Extract the (x, y) coordinate from the center of the cell holding the provided text.  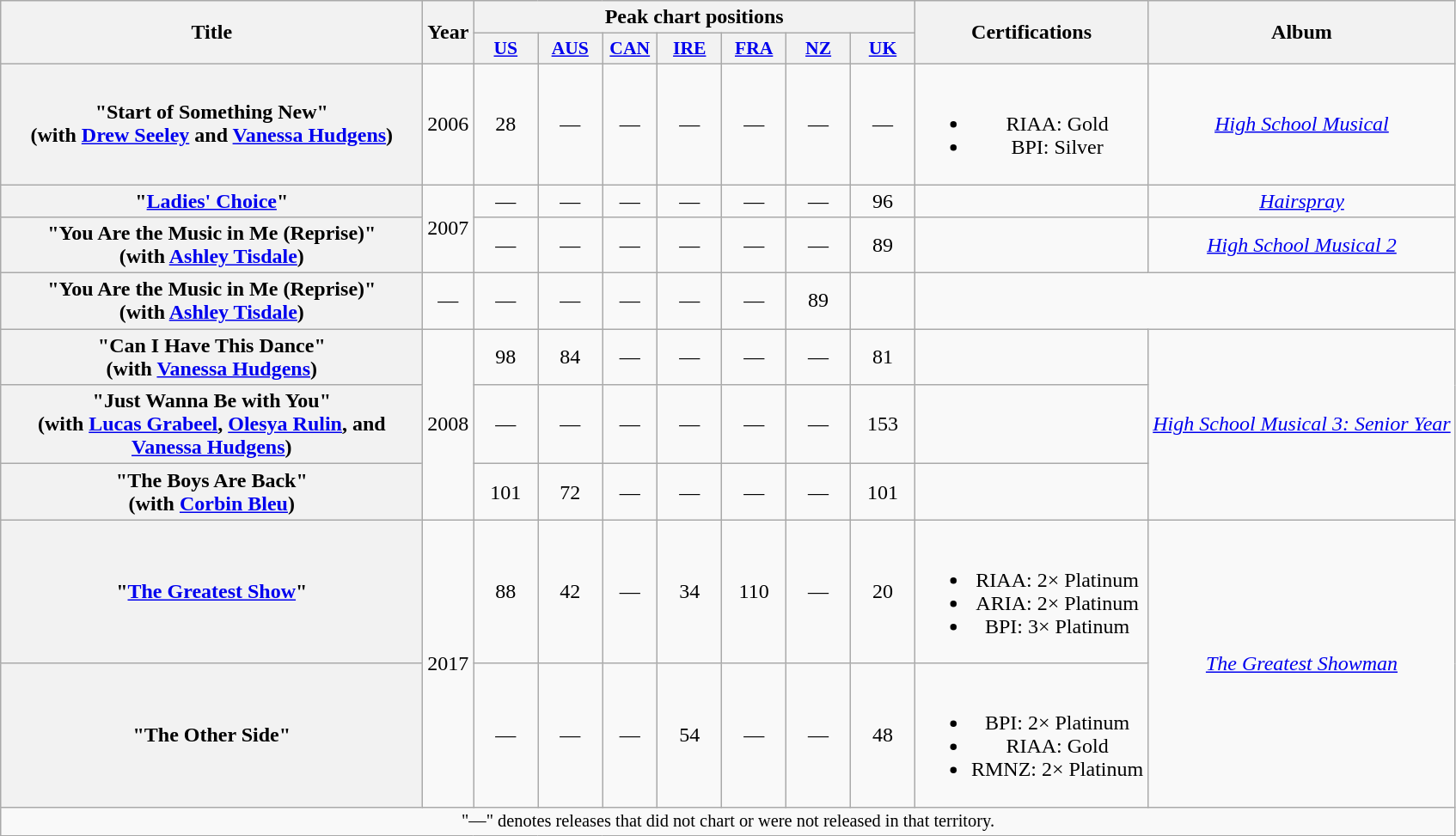
"The Greatest Show" (211, 591)
34 (689, 591)
96 (884, 200)
"The Boys Are Back"(with Corbin Bleu) (211, 491)
"Can I Have This Dance"(with Vanessa Hudgens) (211, 357)
"Just Wanna Be with You"(with Lucas Grabeel, Olesya Rulin, and Vanessa Hudgens) (211, 424)
CAN (630, 49)
2008 (449, 424)
AUS (571, 49)
Album (1301, 33)
81 (884, 357)
28 (505, 124)
2017 (449, 663)
RIAA: 2× PlatinumARIA: 2× PlatinumBPI: 3× Platinum (1031, 591)
20 (884, 591)
RIAA: GoldBPI: Silver (1031, 124)
98 (505, 357)
Certifications (1031, 33)
"The Other Side" (211, 735)
84 (571, 357)
"Start of Something New"(with Drew Seeley and Vanessa Hudgens) (211, 124)
Hairspray (1301, 200)
88 (505, 591)
High School Musical (1301, 124)
FRA (755, 49)
US (505, 49)
Title (211, 33)
The Greatest Showman (1301, 663)
54 (689, 735)
NZ (818, 49)
High School Musical 2 (1301, 246)
Peak chart positions (694, 17)
Year (449, 33)
110 (755, 591)
UK (884, 49)
48 (884, 735)
"Ladies' Choice" (211, 200)
"—" denotes releases that did not chart or were not released in that territory. (728, 821)
42 (571, 591)
2006 (449, 124)
72 (571, 491)
IRE (689, 49)
High School Musical 3: Senior Year (1301, 424)
2007 (449, 229)
153 (884, 424)
BPI: 2× PlatinumRIAA: GoldRMNZ: 2× Platinum (1031, 735)
